Determine the (X, Y) coordinate at the center of the cell enclosing the given text.  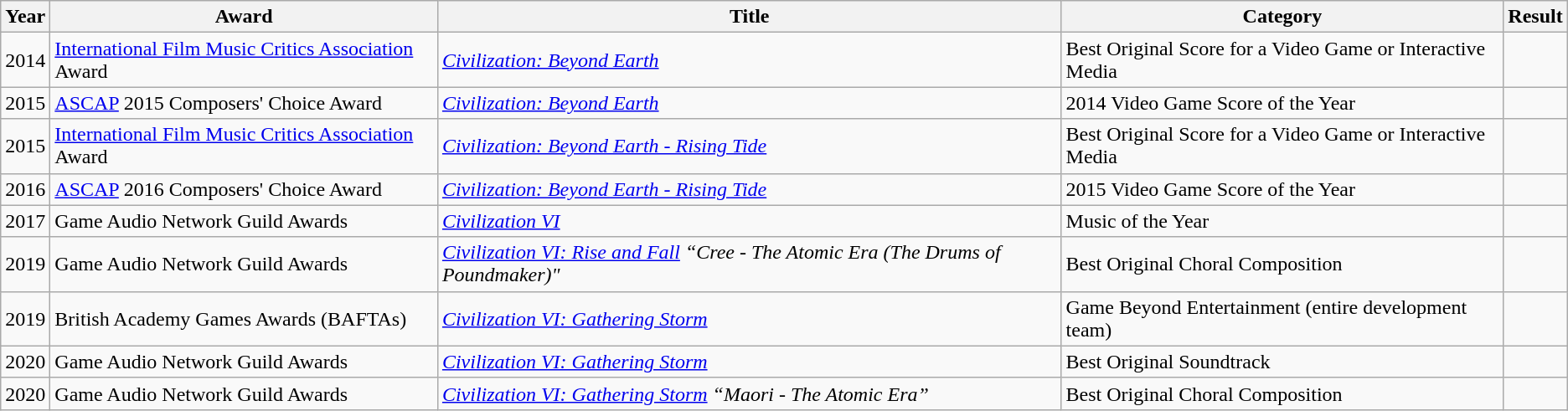
Category (1282, 17)
Result (1535, 17)
Music of the Year (1282, 221)
2015 Video Game Score of the Year (1282, 189)
Civilization VI: Gathering Storm “Maori - The Atomic Era” (749, 393)
ASCAP 2016 Composers' Choice Award (245, 189)
Award (245, 17)
Game Beyond Entertainment (entire development team) (1282, 318)
Title (749, 17)
2016 (25, 189)
Civilization VI: Rise and Fall “Cree - The Atomic Era (The Drums of Poundmaker)" (749, 265)
British Academy Games Awards (BAFTAs) (245, 318)
Best Original Soundtrack (1282, 362)
2014 Video Game Score of the Year (1282, 103)
ASCAP 2015 Composers' Choice Award (245, 103)
Civilization VI (749, 221)
2014 (25, 60)
2017 (25, 221)
Year (25, 17)
